Locate the cell with the specified text and output its (x, y) center coordinate. 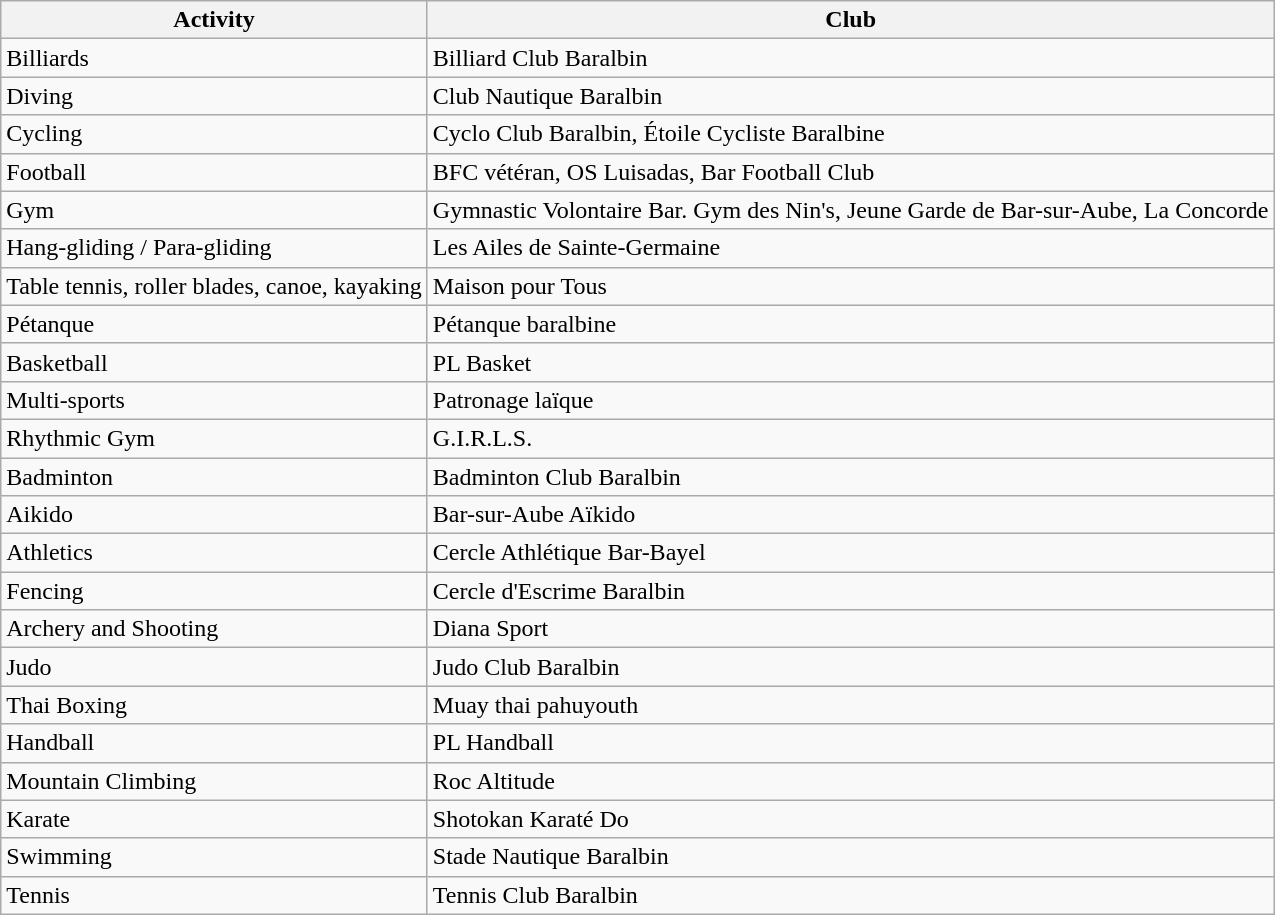
Stade Nautique Baralbin (850, 857)
Basketball (214, 362)
Maison pour Tous (850, 286)
Billiards (214, 58)
Bar-sur-Aube Aïkido (850, 515)
Multi-sports (214, 400)
Fencing (214, 591)
Swimming (214, 857)
Club Nautique Baralbin (850, 96)
Hang-gliding / Para-gliding (214, 248)
BFC vétéran, OS Luisadas, Bar Football Club (850, 172)
Pétanque (214, 324)
Cycling (214, 134)
PL Handball (850, 743)
Football (214, 172)
Shotokan Karaté Do (850, 819)
Les Ailes de Sainte-Germaine (850, 248)
Thai Boxing (214, 705)
Judo (214, 667)
PL Basket (850, 362)
Muay thai pahuyouth (850, 705)
Diana Sport (850, 629)
Tennis (214, 895)
Archery and Shooting (214, 629)
Club (850, 20)
Activity (214, 20)
Karate (214, 819)
Billiard Club Baralbin (850, 58)
Judo Club Baralbin (850, 667)
Badminton (214, 477)
Pétanque baralbine (850, 324)
Badminton Club Baralbin (850, 477)
G.I.R.L.S. (850, 438)
Roc Altitude (850, 781)
Handball (214, 743)
Tennis Club Baralbin (850, 895)
Athletics (214, 553)
Aikido (214, 515)
Gym (214, 210)
Diving (214, 96)
Mountain Climbing (214, 781)
Cercle d'Escrime Baralbin (850, 591)
Patronage laïque (850, 400)
Cyclo Club Baralbin, Étoile Cycliste Baralbine (850, 134)
Gymnastic Volontaire Bar. Gym des Nin's, Jeune Garde de Bar-sur-Aube, La Concorde (850, 210)
Rhythmic Gym (214, 438)
Cercle Athlétique Bar-Bayel (850, 553)
Table tennis, roller blades, canoe, kayaking (214, 286)
